Extract the [X, Y] coordinate from the center of the cell holding the provided text.  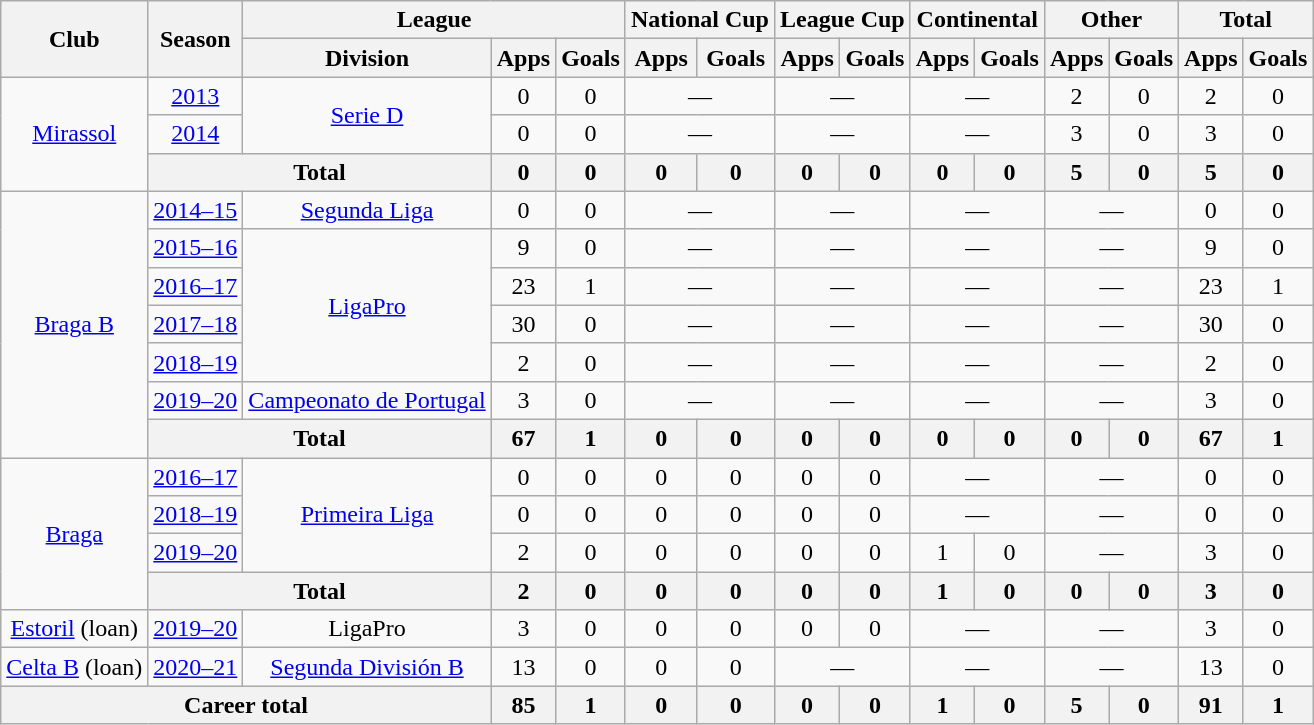
91 [1211, 705]
2020–21 [196, 667]
Segunda Liga [367, 210]
Celta B (loan) [74, 667]
Continental [977, 20]
Estoril (loan) [74, 629]
Primeira Liga [367, 515]
Segunda División B [367, 667]
Braga B [74, 324]
Braga [74, 534]
85 [523, 705]
National Cup [700, 20]
Season [196, 39]
Campeonato de Portugal [367, 400]
2015–16 [196, 248]
Club [74, 39]
Other [1111, 20]
Mirassol [74, 134]
Career total [246, 705]
2017–18 [196, 324]
League [434, 20]
Serie D [367, 115]
2014 [196, 134]
Division [367, 58]
League Cup [842, 20]
2014–15 [196, 210]
2013 [196, 96]
